Detect which cell encompasses the target text, then output its (x, y) center coordinate. 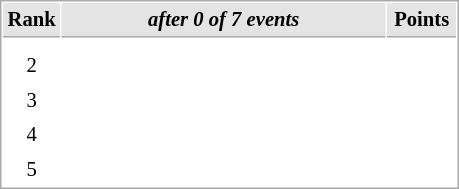
2 (32, 66)
3 (32, 100)
5 (32, 170)
Rank (32, 20)
Points (422, 20)
4 (32, 134)
after 0 of 7 events (224, 20)
